Output the (X, Y) coordinate of the center of the cell containing the given text.  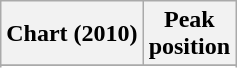
Chart (2010) (72, 34)
Peakposition (189, 34)
